Identify which cell holds the provided text, then report its [X, Y] central coordinate. 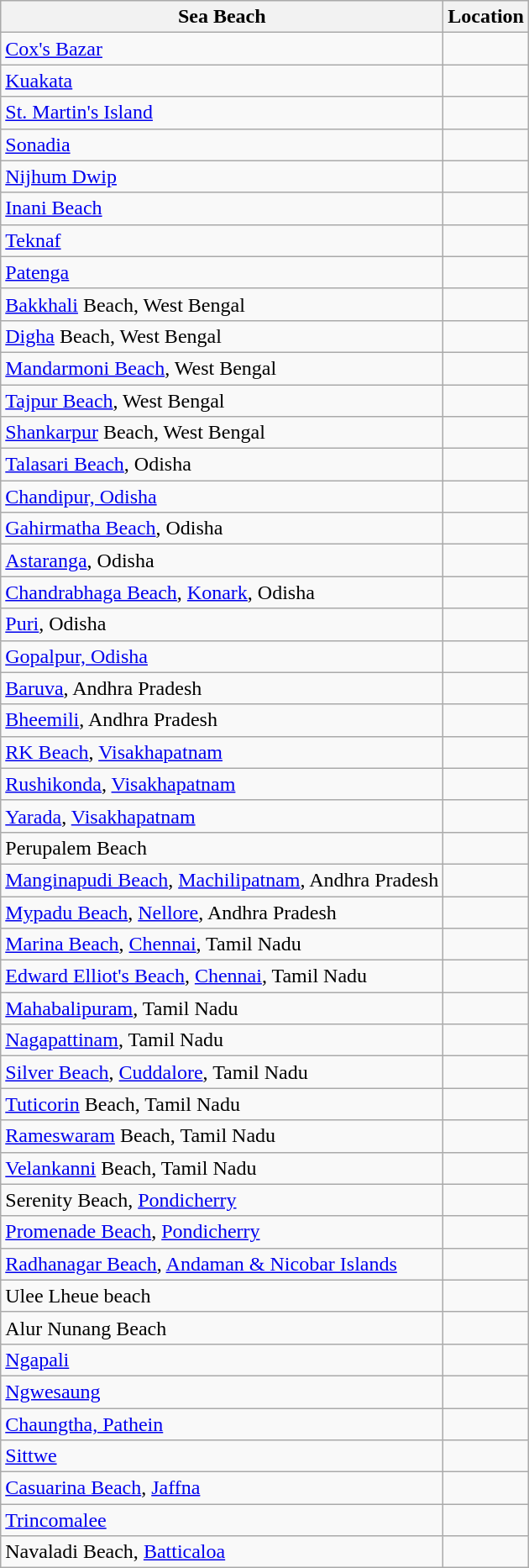
Patenga [222, 272]
Sittwe [222, 1456]
Cox's Bazar [222, 49]
Gopalpur, Odisha [222, 656]
Manginapudi Beach, Machilipatnam, Andhra Pradesh [222, 880]
Ulee Lheue beach [222, 1296]
Silver Beach, Cuddalore, Tamil Nadu [222, 1072]
Mahabalipuram, Tamil Nadu [222, 1008]
Sea Beach [222, 17]
Shankarpur Beach, West Bengal [222, 433]
Trincomalee [222, 1520]
Serenity Beach, Pondicherry [222, 1200]
Casuarina Beach, Jaffna [222, 1488]
Ngapali [222, 1360]
Mandarmoni Beach, West Bengal [222, 368]
Teknaf [222, 240]
RK Beach, Visakhapatnam [222, 752]
Bheemili, Andhra Pradesh [222, 720]
Promenade Beach, Pondicherry [222, 1232]
Sonadia [222, 145]
Rushikonda, Visakhapatnam [222, 784]
St. Martin's Island [222, 113]
Marina Beach, Chennai, Tamil Nadu [222, 944]
Kuakata [222, 81]
Radhanagar Beach, Andaman & Nicobar Islands [222, 1264]
Puri, Odisha [222, 624]
Inani Beach [222, 208]
Chandipur, Odisha [222, 497]
Nijhum Dwip [222, 176]
Perupalem Beach [222, 848]
Chandrabhaga Beach, Konark, Odisha [222, 592]
Bakkhali Beach, West Bengal [222, 304]
Baruva, Andhra Pradesh [222, 688]
Digha Beach, West Bengal [222, 336]
Chaungtha, Pathein [222, 1424]
Velankanni Beach, Tamil Nadu [222, 1168]
Gahirmatha Beach, Odisha [222, 529]
Edward Elliot's Beach, Chennai, Tamil Nadu [222, 976]
Tajpur Beach, West Bengal [222, 401]
Alur Nunang Beach [222, 1328]
Ngwesaung [222, 1392]
Mypadu Beach, Nellore, Andhra Pradesh [222, 912]
Astaranga, Odisha [222, 560]
Yarada, Visakhapatnam [222, 816]
Rameswaram Beach, Tamil Nadu [222, 1136]
Navaladi Beach, Batticaloa [222, 1552]
Talasari Beach, Odisha [222, 465]
Nagapattinam, Tamil Nadu [222, 1040]
Tuticorin Beach, Tamil Nadu [222, 1104]
Location [486, 17]
